For the text-containing cell, return its midpoint in [x, y] coordinate format. 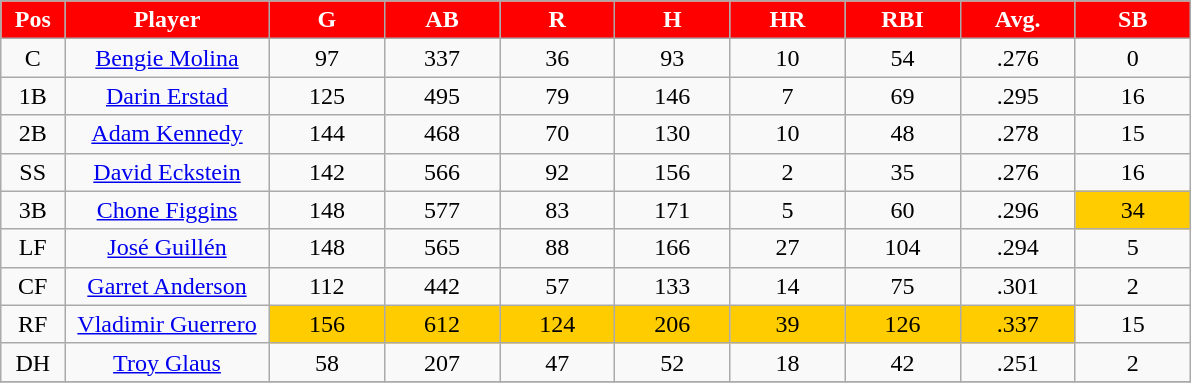
54 [902, 58]
3B [33, 210]
14 [788, 286]
565 [442, 248]
RBI [902, 20]
142 [326, 172]
39 [788, 324]
.337 [1018, 324]
577 [442, 210]
146 [672, 96]
69 [902, 96]
126 [902, 324]
612 [442, 324]
SB [1132, 20]
AB [442, 20]
.278 [1018, 134]
Garret Anderson [168, 286]
36 [558, 58]
42 [902, 362]
144 [326, 134]
Player [168, 20]
206 [672, 324]
18 [788, 362]
.296 [1018, 210]
.301 [1018, 286]
130 [672, 134]
97 [326, 58]
79 [558, 96]
.294 [1018, 248]
Pos [33, 20]
Troy Glaus [168, 362]
207 [442, 362]
CF [33, 286]
LF [33, 248]
495 [442, 96]
RF [33, 324]
David Eckstein [168, 172]
Darin Erstad [168, 96]
337 [442, 58]
133 [672, 286]
468 [442, 134]
Vladimir Guerrero [168, 324]
442 [442, 286]
Chone Figgins [168, 210]
José Guillén [168, 248]
566 [442, 172]
125 [326, 96]
Avg. [1018, 20]
C [33, 58]
27 [788, 248]
171 [672, 210]
35 [902, 172]
70 [558, 134]
SS [33, 172]
83 [558, 210]
112 [326, 286]
.251 [1018, 362]
0 [1132, 58]
92 [558, 172]
47 [558, 362]
124 [558, 324]
DH [33, 362]
R [558, 20]
7 [788, 96]
93 [672, 58]
60 [902, 210]
H [672, 20]
1B [33, 96]
58 [326, 362]
48 [902, 134]
34 [1132, 210]
2B [33, 134]
Bengie Molina [168, 58]
75 [902, 286]
.295 [1018, 96]
HR [788, 20]
57 [558, 286]
52 [672, 362]
166 [672, 248]
G [326, 20]
Adam Kennedy [168, 134]
88 [558, 248]
104 [902, 248]
